Search for the cell housing the specified text and yield its (x, y) center coordinate. 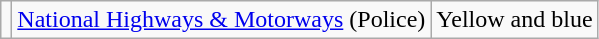
National Highways & Motorways (Police) (222, 20)
Yellow and blue (514, 20)
